Scan for the cell matching the given text and deliver its [x, y] coordinate at center. 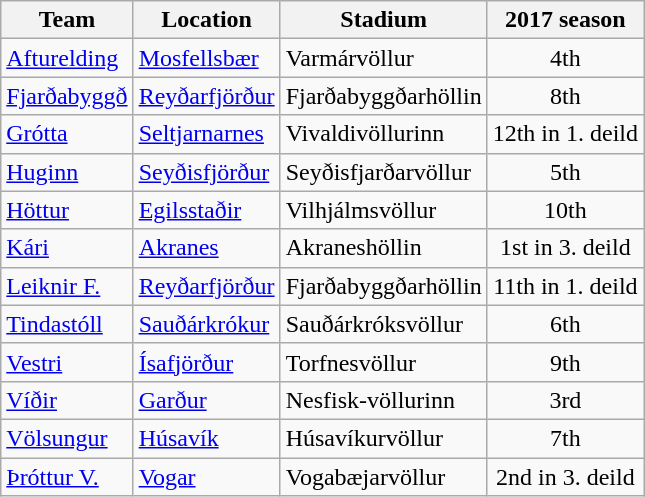
Seyðisfjörður [206, 172]
Vivaldivöllurinn [384, 134]
Vilhjálmsvöllur [384, 210]
Höttur [67, 210]
Sauðárkrókur [206, 324]
10th [565, 210]
Egilsstaðir [206, 210]
Torfnesvöllur [384, 362]
12th in 1. deild [565, 134]
Seyðisfjarðarvöllur [384, 172]
Location [206, 20]
Fjarðabyggð [67, 96]
Þróttur V. [67, 477]
9th [565, 362]
Ísafjörður [206, 362]
Kári [67, 248]
Seltjarnarnes [206, 134]
Húsavík [206, 438]
Grótta [67, 134]
Huginn [67, 172]
Húsavíkurvöllur [384, 438]
Vestri [67, 362]
Stadium [384, 20]
11th in 1. deild [565, 286]
Mosfellsbær [206, 58]
2017 season [565, 20]
Sauðárkróksvöllur [384, 324]
Afturelding [67, 58]
7th [565, 438]
3rd [565, 400]
Garður [206, 400]
Varmárvöllur [384, 58]
4th [565, 58]
6th [565, 324]
Akraneshöllin [384, 248]
8th [565, 96]
1st in 3. deild [565, 248]
5th [565, 172]
Akranes [206, 248]
Víðir [67, 400]
Team [67, 20]
Völsungur [67, 438]
Tindastóll [67, 324]
Vogar [206, 477]
Vogabæjarvöllur [384, 477]
Nesfisk-völlurinn [384, 400]
Leiknir F. [67, 286]
2nd in 3. deild [565, 477]
